Search for the cell housing the specified text and yield its [x, y] center coordinate. 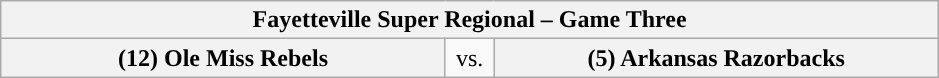
(5) Arkansas Razorbacks [716, 58]
(12) Ole Miss Rebels [224, 58]
Fayetteville Super Regional – Game Three [470, 20]
vs. [470, 58]
